Determine the [X, Y] coordinate at the center of the cell enclosing the given text.  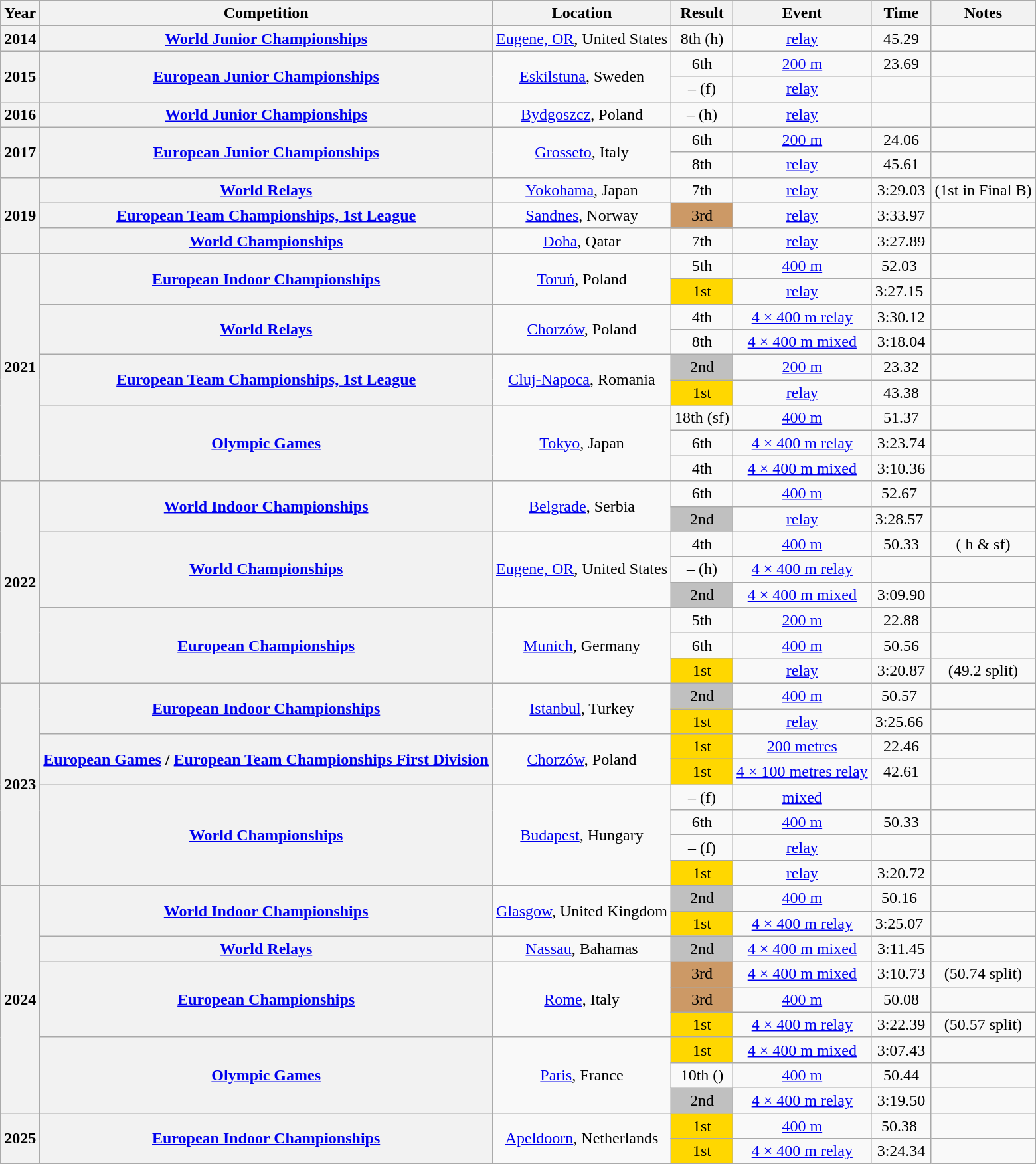
(49.2 split) [983, 670]
Munich, Germany [582, 645]
43.38 [901, 393]
24.06 [901, 140]
4 × 100 metres relay [802, 772]
2021 [20, 367]
Toruń, Poland [582, 278]
2024 [20, 999]
Competition [266, 13]
3:11.45 [901, 949]
18th (sf) [703, 418]
3:20.72 [901, 873]
3:33.97 [901, 215]
3:22.39 [901, 1024]
51.37 [901, 418]
2023 [20, 784]
Apeldoorn, Netherlands [582, 1139]
3:30.12 [901, 317]
(50.74 split) [983, 974]
22.46 [901, 747]
Eskilstuna, Sweden [582, 76]
50.08 [901, 999]
23.32 [901, 367]
3:09.90 [901, 595]
2022 [20, 582]
3:27.15 [901, 291]
3:24.34 [901, 1151]
Result [703, 13]
42.61 [901, 772]
3:23.74 [901, 443]
45.61 [901, 165]
3:18.04 [901, 342]
23.69 [901, 64]
10th () [703, 1075]
Cluj-Napoca, Romania [582, 380]
3:29.03 [901, 190]
Tokyo, Japan [582, 443]
3:10.36 [901, 468]
European Games / European Team Championships First Division [266, 759]
Year [20, 13]
mixed [802, 797]
Grosseto, Italy [582, 152]
3:10.73 [901, 974]
52.67 [901, 494]
Event [802, 13]
2014 [20, 39]
Nassau, Bahamas [582, 949]
Yokohama, Japan [582, 190]
Bydgoszcz, Poland [582, 114]
Notes [983, 13]
Rome, Italy [582, 999]
45.29 [901, 39]
Location [582, 13]
50.38 [901, 1126]
52.03 [901, 266]
22.88 [901, 620]
2017 [20, 152]
Paris, France [582, 1075]
50.56 [901, 645]
Sandnes, Norway [582, 215]
50.44 [901, 1075]
Istanbul, Turkey [582, 708]
Doha, Qatar [582, 241]
Budapest, Hungary [582, 835]
50.16 [901, 898]
(1st in Final B) [983, 190]
3:07.43 [901, 1050]
3:28.57 [901, 519]
( h & sf) [983, 544]
2025 [20, 1139]
200 metres [802, 747]
2019 [20, 215]
Time [901, 13]
3:19.50 [901, 1100]
Glasgow, United Kingdom [582, 911]
3:25.66 [901, 721]
3:27.89 [901, 241]
8th (h) [703, 39]
50.57 [901, 696]
2016 [20, 114]
Belgrade, Serbia [582, 506]
(50.57 split) [983, 1024]
2015 [20, 76]
3:20.87 [901, 670]
3:25.07 [901, 923]
